Return (X, Y) of the center of cell containing provided text 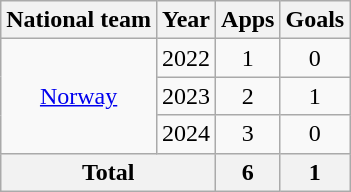
Total (108, 172)
2022 (186, 58)
2023 (186, 96)
6 (248, 172)
2 (248, 96)
3 (248, 134)
National team (79, 20)
Year (186, 20)
2024 (186, 134)
Goals (315, 20)
Apps (248, 20)
Norway (79, 96)
